Extract the [X, Y] coordinate from the center of the cell holding the provided text.  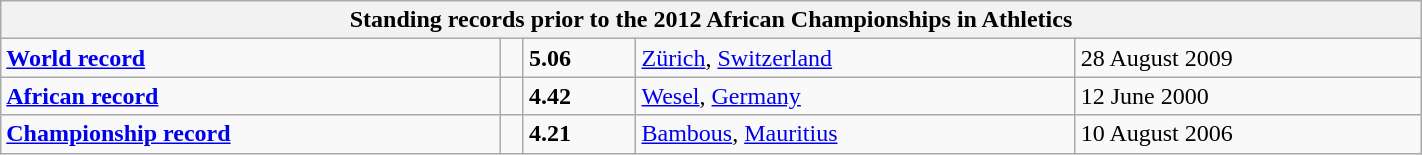
4.42 [580, 96]
World record [250, 58]
5.06 [580, 58]
4.21 [580, 134]
African record [250, 96]
Wesel, Germany [856, 96]
28 August 2009 [1248, 58]
Bambous, Mauritius [856, 134]
10 August 2006 [1248, 134]
12 June 2000 [1248, 96]
Standing records prior to the 2012 African Championships in Athletics [711, 20]
Zürich, Switzerland [856, 58]
Championship record [250, 134]
